Determine the (x, y) coordinate at the center of the cell enclosing the given text.  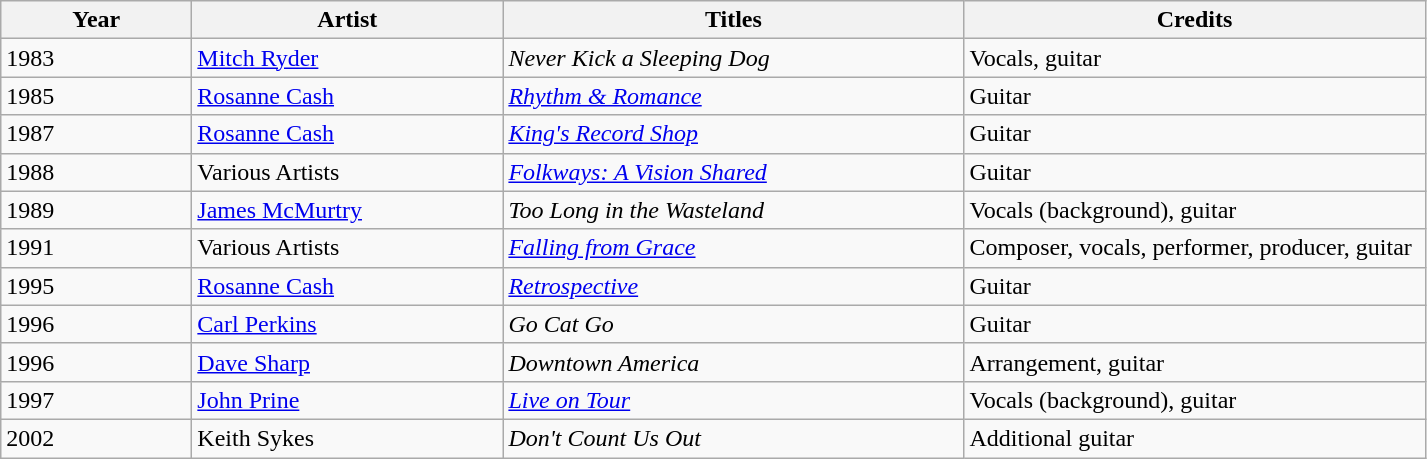
2002 (96, 438)
Arrangement, guitar (1194, 362)
1997 (96, 400)
1985 (96, 96)
Don't Count Us Out (734, 438)
Retrospective (734, 286)
Vocals, guitar (1194, 58)
Keith Sykes (348, 438)
Mitch Ryder (348, 58)
1988 (96, 172)
Live on Tour (734, 400)
John Prine (348, 400)
1987 (96, 134)
Folkways: A Vision Shared (734, 172)
Credits (1194, 20)
Additional guitar (1194, 438)
Carl Perkins (348, 324)
Year (96, 20)
Rhythm & Romance (734, 96)
1989 (96, 210)
King's Record Shop (734, 134)
1995 (96, 286)
Too Long in the Wasteland (734, 210)
1983 (96, 58)
Falling from Grace (734, 248)
Dave Sharp (348, 362)
Never Kick a Sleeping Dog (734, 58)
1991 (96, 248)
Downtown America (734, 362)
Go Cat Go (734, 324)
Artist (348, 20)
Titles (734, 20)
James McMurtry (348, 210)
Composer, vocals, performer, producer, guitar (1194, 248)
